Detect which cell encompasses the target text, then output its [X, Y] center coordinate. 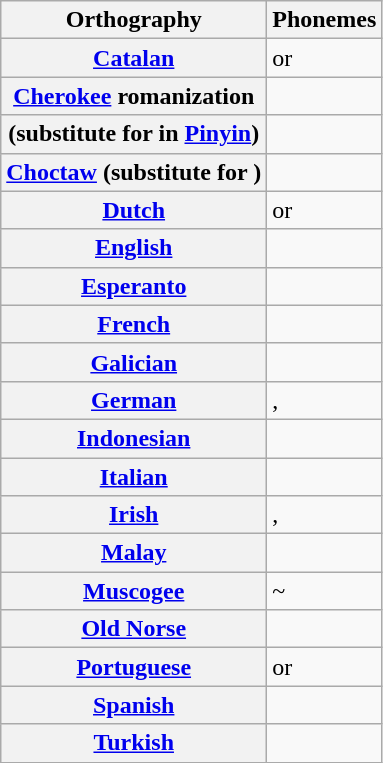
German [134, 400]
Cherokee romanization [134, 96]
Spanish [134, 705]
Phonemes [324, 20]
Esperanto [134, 286]
Galician [134, 362]
Dutch [134, 210]
Malay [134, 553]
Portuguese [134, 667]
French [134, 324]
Choctaw (substitute for ) [134, 172]
Indonesian [134, 438]
Orthography [134, 20]
Old Norse [134, 629]
English [134, 248]
Catalan [134, 58]
Italian [134, 477]
Turkish [134, 743]
Muscogee [134, 591]
Irish [134, 515]
~ [324, 591]
(substitute for in Pinyin) [134, 134]
